For the text-containing cell, return its midpoint in [X, Y] coordinate format. 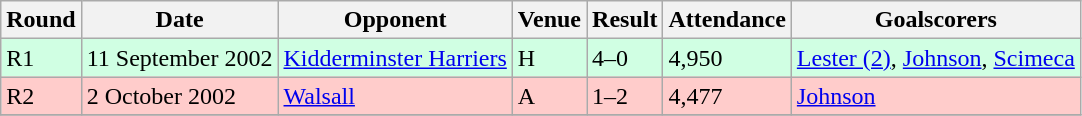
R1 [41, 58]
Johnson [936, 96]
11 September 2002 [180, 58]
Venue [549, 20]
2 October 2002 [180, 96]
H [549, 58]
4,950 [727, 58]
Goalscorers [936, 20]
Opponent [395, 20]
R2 [41, 96]
1–2 [625, 96]
Lester (2), Johnson, Scimeca [936, 58]
Round [41, 20]
4,477 [727, 96]
Walsall [395, 96]
Attendance [727, 20]
4–0 [625, 58]
Result [625, 20]
A [549, 96]
Date [180, 20]
Kidderminster Harriers [395, 58]
